Detect which cell encompasses the target text, then output its (x, y) center coordinate. 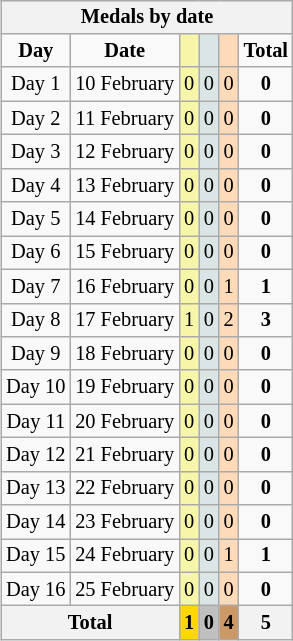
Day 15 (36, 556)
Day 14 (36, 522)
Day 8 (36, 320)
Day 10 (36, 387)
Day 13 (36, 488)
Day 1 (36, 84)
15 February (124, 253)
Day 2 (36, 118)
22 February (124, 488)
Day 3 (36, 152)
Day 11 (36, 421)
12 February (124, 152)
23 February (124, 522)
Day 5 (36, 219)
Medals by date (147, 17)
Day 7 (36, 286)
Date (124, 51)
16 February (124, 286)
20 February (124, 421)
14 February (124, 219)
Day 4 (36, 185)
3 (266, 320)
4 (229, 623)
25 February (124, 589)
19 February (124, 387)
13 February (124, 185)
Day 9 (36, 354)
Day 6 (36, 253)
17 February (124, 320)
Day (36, 51)
5 (266, 623)
10 February (124, 84)
18 February (124, 354)
24 February (124, 556)
11 February (124, 118)
2 (229, 320)
Day 16 (36, 589)
21 February (124, 455)
Day 12 (36, 455)
